Pinpoint the cell where the given text exists, returning its (x, y) midpoint coordinate. 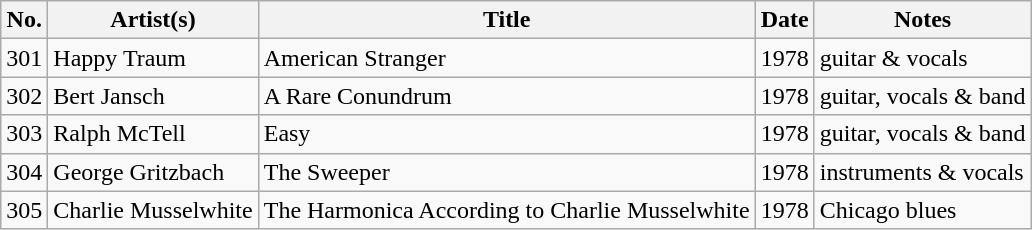
instruments & vocals (922, 172)
Title (506, 20)
305 (24, 210)
George Gritzbach (153, 172)
Chicago blues (922, 210)
Notes (922, 20)
The Harmonica According to Charlie Musselwhite (506, 210)
No. (24, 20)
American Stranger (506, 58)
Artist(s) (153, 20)
Easy (506, 134)
301 (24, 58)
Bert Jansch (153, 96)
guitar & vocals (922, 58)
Date (784, 20)
302 (24, 96)
Ralph McTell (153, 134)
304 (24, 172)
The Sweeper (506, 172)
A Rare Conundrum (506, 96)
Happy Traum (153, 58)
Charlie Musselwhite (153, 210)
303 (24, 134)
